Identify which cell holds the provided text, then report its (X, Y) central coordinate. 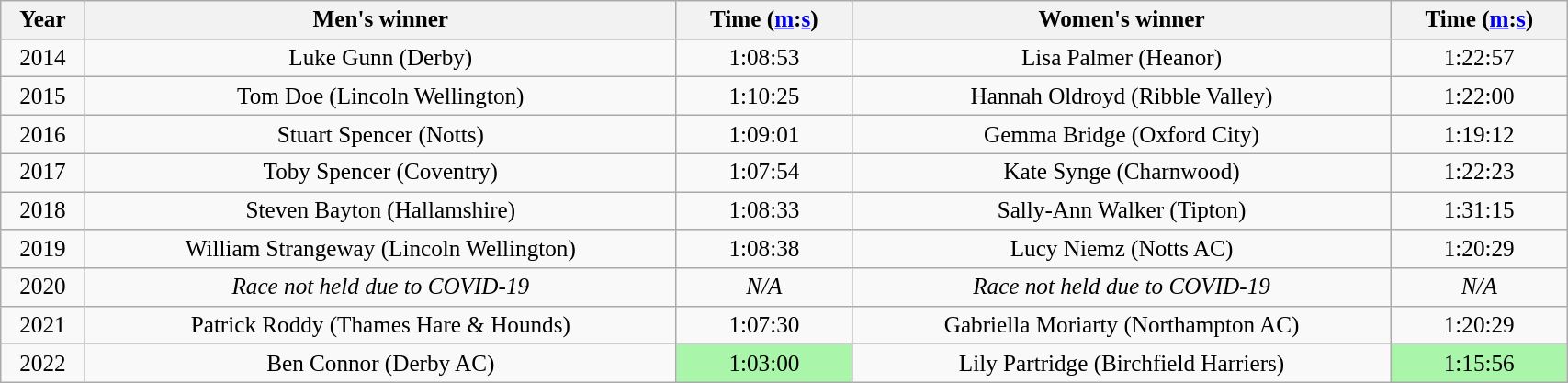
1:08:38 (764, 249)
2014 (42, 58)
1:07:30 (764, 325)
Stuart Spencer (Notts) (380, 134)
William Strangeway (Lincoln Wellington) (380, 249)
Sally-Ann Walker (Tipton) (1122, 210)
Gemma Bridge (Oxford City) (1122, 134)
Lucy Niemz (Notts AC) (1122, 249)
2016 (42, 134)
1:31:15 (1479, 210)
2020 (42, 287)
Ben Connor (Derby AC) (380, 364)
1:22:00 (1479, 96)
1:19:12 (1479, 134)
Gabriella Moriarty (Northampton AC) (1122, 325)
1:03:00 (764, 364)
Luke Gunn (Derby) (380, 58)
Toby Spencer (Coventry) (380, 173)
2019 (42, 249)
2018 (42, 210)
Women's winner (1122, 20)
Lisa Palmer (Heanor) (1122, 58)
Kate Synge (Charnwood) (1122, 173)
2015 (42, 96)
Hannah Oldroyd (Ribble Valley) (1122, 96)
Patrick Roddy (Thames Hare & Hounds) (380, 325)
Year (42, 20)
Tom Doe (Lincoln Wellington) (380, 96)
1:15:56 (1479, 364)
1:22:23 (1479, 173)
1:08:33 (764, 210)
2021 (42, 325)
1:22:57 (1479, 58)
1:07:54 (764, 173)
Lily Partridge (Birchfield Harriers) (1122, 364)
Men's winner (380, 20)
1:08:53 (764, 58)
2022 (42, 364)
Steven Bayton (Hallamshire) (380, 210)
1:10:25 (764, 96)
2017 (42, 173)
1:09:01 (764, 134)
